Capture the cell that displays the provided text and extract its (X, Y) central coordinate. 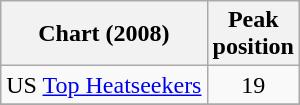
Chart (2008) (104, 34)
Peakposition (253, 34)
19 (253, 85)
US Top Heatseekers (104, 85)
